Detect which cell encompasses the target text, then output its (X, Y) center coordinate. 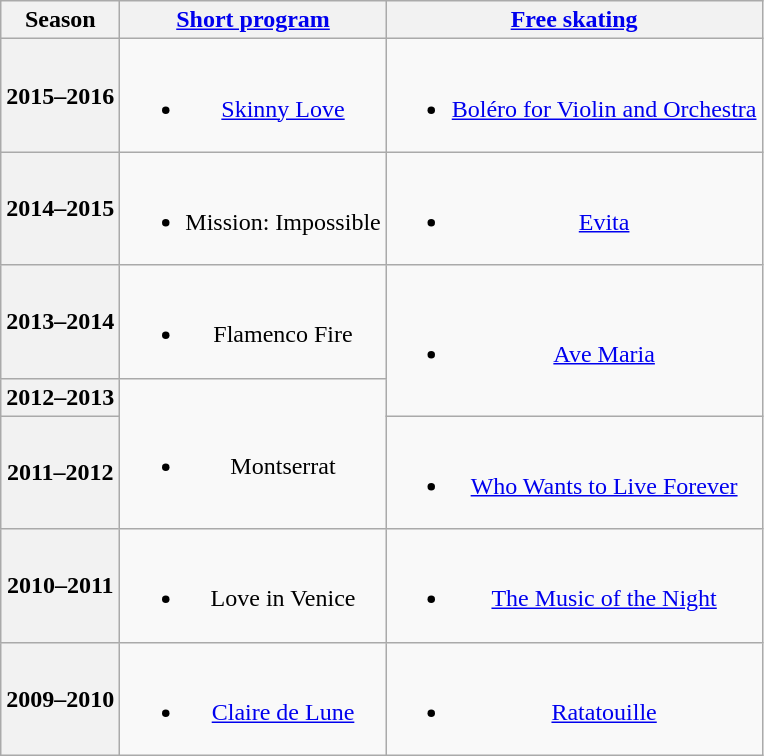
Ratatouille (574, 698)
Mission: Impossible (253, 208)
Free skating (574, 20)
Montserrat (253, 454)
Who Wants to Live Forever (574, 472)
2015–2016 (60, 96)
2010–2011 (60, 586)
2013–2014 (60, 322)
2012–2013 (60, 397)
2009–2010 (60, 698)
Short program (253, 20)
Love in Venice (253, 586)
2014–2015 (60, 208)
Skinny Love (253, 96)
Boléro for Violin and Orchestra (574, 96)
2011–2012 (60, 472)
Flamenco Fire (253, 322)
Evita (574, 208)
The Music of the Night (574, 586)
Ave Maria (574, 340)
Season (60, 20)
Claire de Lune (253, 698)
